For the text-containing cell, return its midpoint in (X, Y) coordinate format. 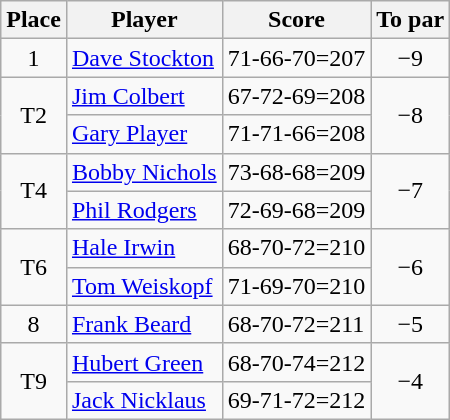
1 (34, 58)
Phil Rodgers (144, 210)
−8 (410, 115)
8 (34, 324)
67-72-69=208 (296, 96)
Jack Nicklaus (144, 400)
Place (34, 20)
Score (296, 20)
69-71-72=212 (296, 400)
Player (144, 20)
Hubert Green (144, 362)
Jim Colbert (144, 96)
68-70-74=212 (296, 362)
To par (410, 20)
73-68-68=209 (296, 172)
−9 (410, 58)
Dave Stockton (144, 58)
71-66-70=207 (296, 58)
T9 (34, 381)
Bobby Nichols (144, 172)
Hale Irwin (144, 248)
−4 (410, 381)
71-69-70=210 (296, 286)
T4 (34, 191)
Gary Player (144, 134)
T6 (34, 267)
68-70-72=210 (296, 248)
−6 (410, 267)
72-69-68=209 (296, 210)
T2 (34, 115)
−5 (410, 324)
−7 (410, 191)
Frank Beard (144, 324)
71-71-66=208 (296, 134)
68-70-72=211 (296, 324)
Tom Weiskopf (144, 286)
